Pinpoint the cell where the given text exists, returning its (X, Y) midpoint coordinate. 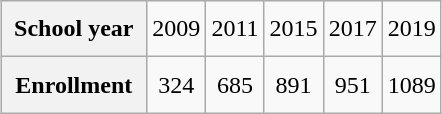
Enrollment (74, 85)
685 (235, 85)
951 (352, 85)
2011 (235, 29)
324 (176, 85)
School year (74, 29)
1089 (412, 85)
2017 (352, 29)
891 (294, 85)
2015 (294, 29)
2009 (176, 29)
2019 (412, 29)
